Locate the cell with the specified text and output its [x, y] center coordinate. 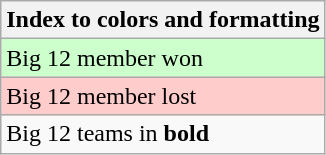
Big 12 member won [163, 58]
Index to colors and formatting [163, 20]
Big 12 member lost [163, 96]
Big 12 teams in bold [163, 134]
